Return [X, Y] of the center of cell containing provided text 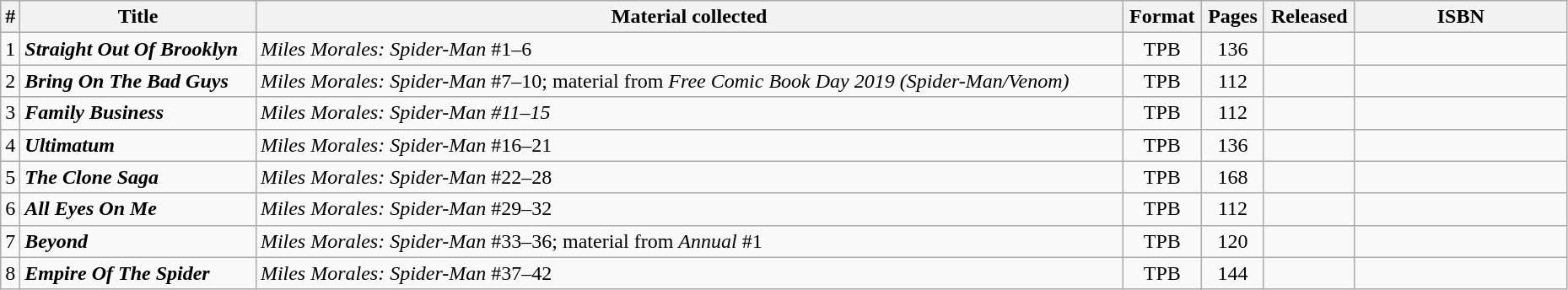
144 [1233, 273]
Miles Morales: Spider-Man #29–32 [689, 209]
ISBN [1461, 17]
120 [1233, 241]
Beyond [138, 241]
# [10, 17]
8 [10, 273]
All Eyes On Me [138, 209]
Empire Of The Spider [138, 273]
Released [1309, 17]
Family Business [138, 113]
Title [138, 17]
3 [10, 113]
Format [1162, 17]
Pages [1233, 17]
Miles Morales: Spider-Man #11–15 [689, 113]
Miles Morales: Spider-Man #16–21 [689, 145]
Bring On The Bad Guys [138, 81]
4 [10, 145]
Miles Morales: Spider-Man #37–42 [689, 273]
1 [10, 49]
2 [10, 81]
Miles Morales: Spider-Man #22–28 [689, 177]
168 [1233, 177]
Miles Morales: Spider-Man #7–10; material from Free Comic Book Day 2019 (Spider-Man/Venom) [689, 81]
Straight Out Of Brooklyn [138, 49]
Miles Morales: Spider-Man #1–6 [689, 49]
5 [10, 177]
7 [10, 241]
The Clone Saga [138, 177]
Miles Morales: Spider-Man #33–36; material from Annual #1 [689, 241]
6 [10, 209]
Material collected [689, 17]
Ultimatum [138, 145]
